Provide the [X, Y] coordinate of the cell's center where the given text is located.  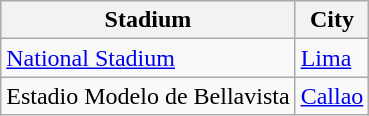
Lima [332, 58]
Stadium [148, 20]
Estadio Modelo de Bellavista [148, 96]
National Stadium [148, 58]
City [332, 20]
Callao [332, 96]
